Scan for the cell matching the given text and deliver its (x, y) coordinate at center. 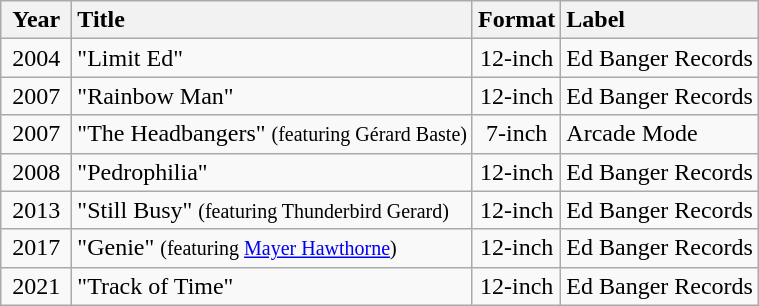
Year (36, 20)
2008 (36, 172)
2017 (36, 248)
"Still Busy" (featuring Thunderbird Gerard) (272, 210)
7-inch (516, 134)
Arcade Mode (660, 134)
"Rainbow Man" (272, 96)
"Pedrophilia" (272, 172)
"The Headbangers" (featuring Gérard Baste) (272, 134)
Label (660, 20)
2004 (36, 58)
"Track of Time" (272, 286)
2021 (36, 286)
"Genie" (featuring Mayer Hawthorne) (272, 248)
Format (516, 20)
2013 (36, 210)
Title (272, 20)
"Limit Ed" (272, 58)
